Extract the (X, Y) coordinate from the center of the cell holding the provided text.  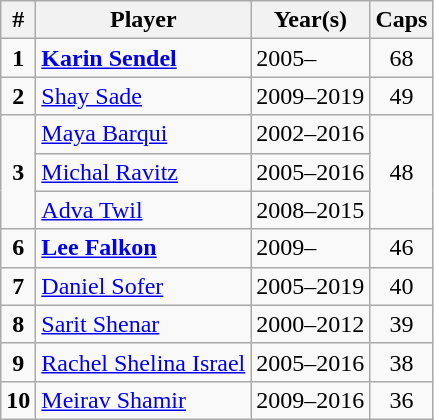
40 (402, 286)
Meirav Shamir (144, 400)
Sarit Shenar (144, 324)
Rachel Shelina Israel (144, 362)
Caps (402, 20)
9 (18, 362)
Maya Barqui (144, 134)
2009– (310, 248)
Daniel Sofer (144, 286)
2009–2019 (310, 96)
Karin Sendel (144, 58)
6 (18, 248)
36 (402, 400)
68 (402, 58)
10 (18, 400)
Lee Falkon (144, 248)
2005–2019 (310, 286)
1 (18, 58)
2005– (310, 58)
2000–2012 (310, 324)
8 (18, 324)
Player (144, 20)
# (18, 20)
Shay Sade (144, 96)
2 (18, 96)
2009–2016 (310, 400)
46 (402, 248)
2002–2016 (310, 134)
2008–2015 (310, 210)
Michal Ravitz (144, 172)
39 (402, 324)
49 (402, 96)
Year(s) (310, 20)
Adva Twil (144, 210)
3 (18, 172)
48 (402, 172)
7 (18, 286)
38 (402, 362)
